Determine the (x, y) coordinate at the center of the cell enclosing the given text.  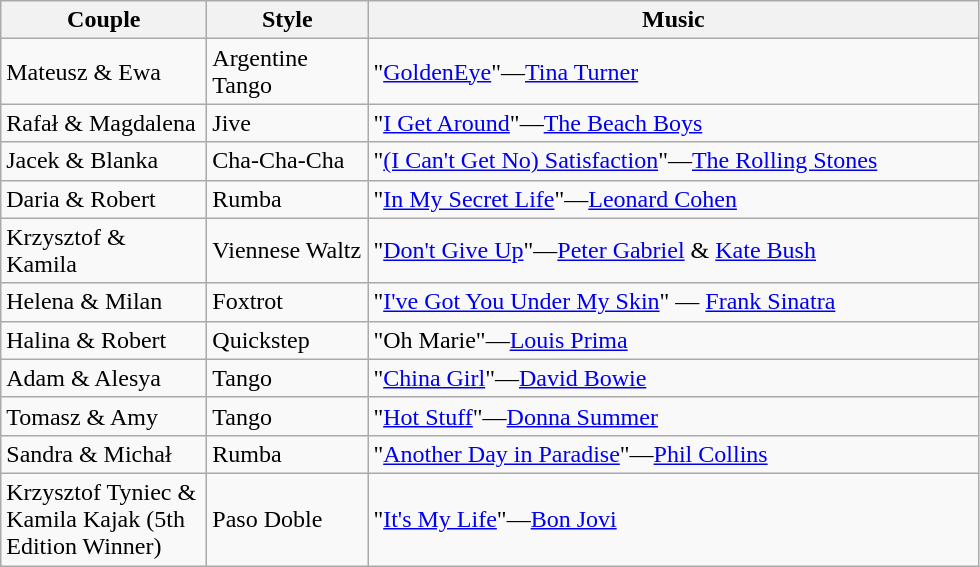
"GoldenEye"—Tina Turner (674, 72)
"It's My Life"—Bon Jovi (674, 519)
Jacek & Blanka (104, 161)
Foxtrot (288, 302)
Daria & Robert (104, 199)
"In My Secret Life"—Leonard Cohen (674, 199)
Tomasz & Amy (104, 416)
Krzysztof Tyniec & Kamila Kajak (5th Edition Winner) (104, 519)
Couple (104, 20)
Cha-Cha-Cha (288, 161)
Paso Doble (288, 519)
Quickstep (288, 340)
Style (288, 20)
Helena & Milan (104, 302)
"Another Day in Paradise"—Phil Collins (674, 454)
Mateusz & Ewa (104, 72)
Music (674, 20)
"Oh Marie"—Louis Prima (674, 340)
Rafał & Magdalena (104, 123)
"I've Got You Under My Skin" — Frank Sinatra (674, 302)
"China Girl"—David Bowie (674, 378)
Krzysztof & Kamila (104, 250)
"I Get Around"—The Beach Boys (674, 123)
Adam & Alesya (104, 378)
Argentine Tango (288, 72)
Jive (288, 123)
"(I Can't Get No) Satisfaction"—The Rolling Stones (674, 161)
Sandra & Michał (104, 454)
"Don't Give Up"—Peter Gabriel & Kate Bush (674, 250)
Viennese Waltz (288, 250)
"Hot Stuff"—Donna Summer (674, 416)
Halina & Robert (104, 340)
